Determine the (x, y) coordinate at the center of the cell enclosing the given text.  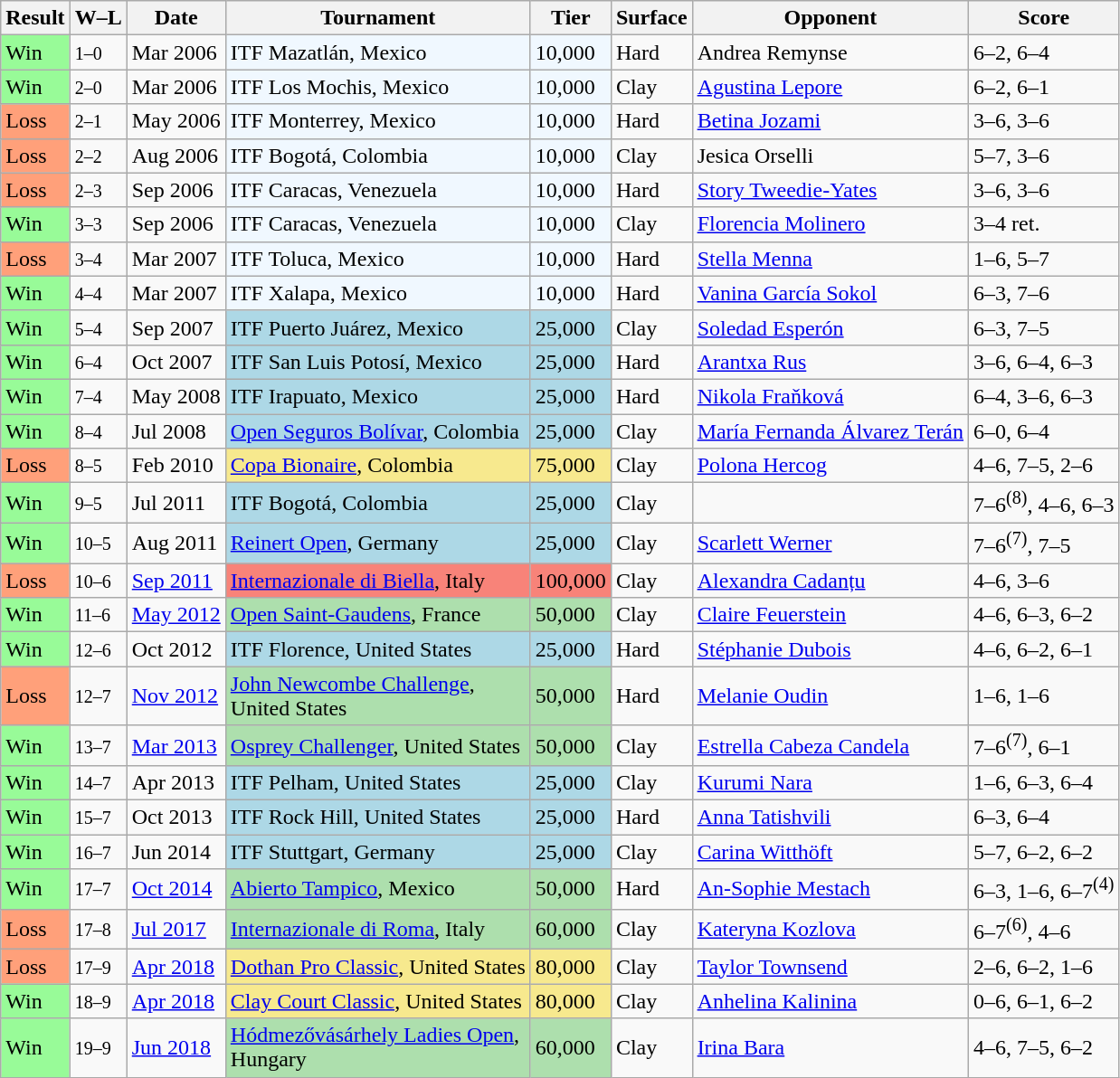
Oct 2007 (176, 362)
ITF Pelham, United States (378, 783)
7–6(8), 4–6, 6–3 (1044, 503)
Oct 2014 (176, 890)
Aug 2006 (176, 156)
4–6, 6–2, 6–1 (1044, 649)
ITF Monterrey, Mexico (378, 121)
Open Saint-Gaudens, France (378, 615)
17–7 (98, 890)
ITF Toluca, Mexico (378, 259)
Osprey Challenger, United States (378, 745)
Jesica Orselli (831, 156)
Kurumi Nara (831, 783)
Story Tweedie-Yates (831, 190)
6–3, 7–6 (1044, 293)
Arantxa Rus (831, 362)
Sep 2011 (176, 581)
6–4, 3–6, 6–3 (1044, 396)
Oct 2013 (176, 818)
1–6, 6–3, 6–4 (1044, 783)
Nov 2012 (176, 696)
8–4 (98, 431)
5–4 (98, 327)
6–2, 6–1 (1044, 87)
Andrea Remynse (831, 52)
3–6, 6–4, 6–3 (1044, 362)
4–6, 3–6 (1044, 581)
Aug 2011 (176, 543)
Stéphanie Dubois (831, 649)
Tournament (378, 18)
Soledad Esperón (831, 327)
Estrella Cabeza Candela (831, 745)
4–4 (98, 293)
Apr 2013 (176, 783)
María Fernanda Álvarez Terán (831, 431)
10–6 (98, 581)
Anna Tatishvili (831, 818)
ITF Stuttgart, Germany (378, 852)
7–6(7), 7–5 (1044, 543)
Copa Bionaire, Colombia (378, 466)
Mar 2013 (176, 745)
19–9 (98, 1047)
Irina Bara (831, 1047)
Claire Feuerstein (831, 615)
7–4 (98, 396)
2–6, 6–2, 1–6 (1044, 967)
17–8 (98, 930)
Polona Hercog (831, 466)
Score (1044, 18)
7–6(7), 6–1 (1044, 745)
1–6, 5–7 (1044, 259)
8–5 (98, 466)
Internazionale di Biella, Italy (378, 581)
3–3 (98, 224)
Carina Witthöft (831, 852)
ITF Mazatlán, Mexico (378, 52)
W–L (98, 18)
Feb 2010 (176, 466)
1–0 (98, 52)
100,000 (570, 581)
4–6, 7–5, 2–6 (1044, 466)
Anhelina Kalinina (831, 1001)
6–7(6), 4–6 (1044, 930)
Opponent (831, 18)
ITF Irapuato, Mexico (378, 396)
Clay Court Classic, United States (378, 1001)
Internazionale di Roma, Italy (378, 930)
9–5 (98, 503)
2–0 (98, 87)
Jun 2018 (176, 1047)
Stella Menna (831, 259)
Melanie Oudin (831, 696)
Nikola Fraňková (831, 396)
Agustina Lepore (831, 87)
ITF Xalapa, Mexico (378, 293)
11–6 (98, 615)
2–3 (98, 190)
Kateryna Kozlova (831, 930)
Surface (651, 18)
May 2008 (176, 396)
6–2, 6–4 (1044, 52)
6–0, 6–4 (1044, 431)
Jun 2014 (176, 852)
12–7 (98, 696)
Betina Jozami (831, 121)
Jul 2011 (176, 503)
Jul 2017 (176, 930)
6–3, 6–4 (1044, 818)
18–9 (98, 1001)
3–4 (98, 259)
Dothan Pro Classic, United States (378, 967)
Vanina García Sokol (831, 293)
2–1 (98, 121)
Tier (570, 18)
Alexandra Cadanțu (831, 581)
Abierto Tampico, Mexico (378, 890)
Sep 2007 (176, 327)
ITF Puerto Juárez, Mexico (378, 327)
4–6, 6–3, 6–2 (1044, 615)
2–2 (98, 156)
Hódmezővásárhely Ladies Open, Hungary (378, 1047)
Open Seguros Bolívar, Colombia (378, 431)
3–4 ret. (1044, 224)
ITF Florence, United States (378, 649)
16–7 (98, 852)
Date (176, 18)
ITF Los Mochis, Mexico (378, 87)
John Newcombe Challenge, United States (378, 696)
14–7 (98, 783)
An-Sophie Mestach (831, 890)
75,000 (570, 466)
Scarlett Werner (831, 543)
10–5 (98, 543)
Result (35, 18)
May 2006 (176, 121)
Jul 2008 (176, 431)
13–7 (98, 745)
Oct 2012 (176, 649)
ITF Rock Hill, United States (378, 818)
Florencia Molinero (831, 224)
15–7 (98, 818)
6–3, 1–6, 6–7(4) (1044, 890)
Taylor Townsend (831, 967)
Reinert Open, Germany (378, 543)
1–6, 1–6 (1044, 696)
0–6, 6–1, 6–2 (1044, 1001)
5–7, 3–6 (1044, 156)
ITF San Luis Potosí, Mexico (378, 362)
6–4 (98, 362)
6–3, 7–5 (1044, 327)
4–6, 7–5, 6–2 (1044, 1047)
May 2012 (176, 615)
12–6 (98, 649)
17–9 (98, 967)
5–7, 6–2, 6–2 (1044, 852)
